Identify which cell holds the provided text, then report its [X, Y] central coordinate. 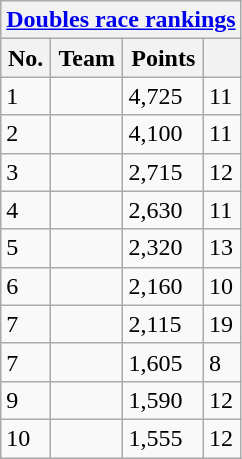
4,100 [164, 134]
2,715 [164, 172]
Team [87, 58]
Points [164, 58]
4 [26, 210]
8 [223, 362]
1,590 [164, 400]
2,160 [164, 286]
6 [26, 286]
2,630 [164, 210]
No. [26, 58]
1,555 [164, 438]
19 [223, 324]
2 [26, 134]
1,605 [164, 362]
3 [26, 172]
2,115 [164, 324]
13 [223, 248]
2,320 [164, 248]
1 [26, 96]
9 [26, 400]
4,725 [164, 96]
5 [26, 248]
Doubles race rankings [121, 20]
